Output the (x, y) coordinate of the center of the cell containing the given text.  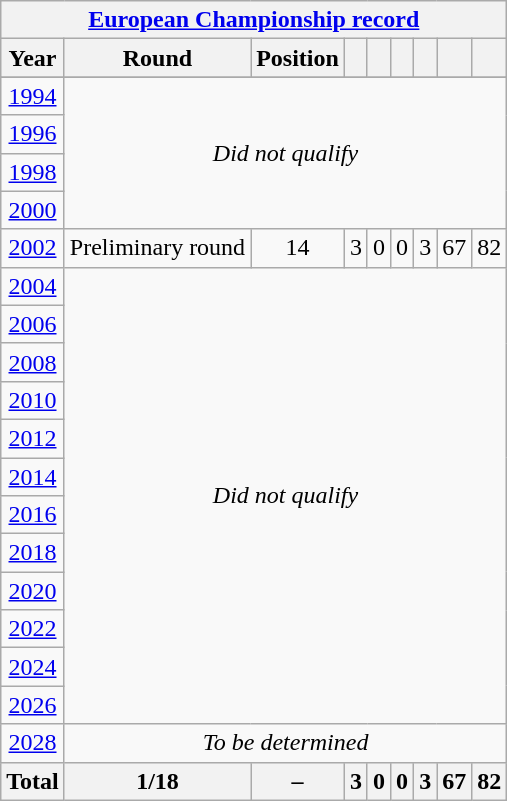
2014 (33, 477)
Year (33, 58)
2004 (33, 286)
2012 (33, 438)
1994 (33, 96)
2002 (33, 248)
2024 (33, 667)
Preliminary round (157, 248)
2018 (33, 553)
– (298, 781)
Round (157, 58)
2008 (33, 362)
European Championship record (254, 20)
2010 (33, 400)
2020 (33, 591)
2016 (33, 515)
Position (298, 58)
2026 (33, 705)
Total (33, 781)
2000 (33, 210)
2028 (33, 743)
2006 (33, 324)
14 (298, 248)
1/18 (157, 781)
To be determined (285, 743)
2022 (33, 629)
1996 (33, 134)
1998 (33, 172)
